Determine the (x, y) coordinate at the center of the cell enclosing the given text.  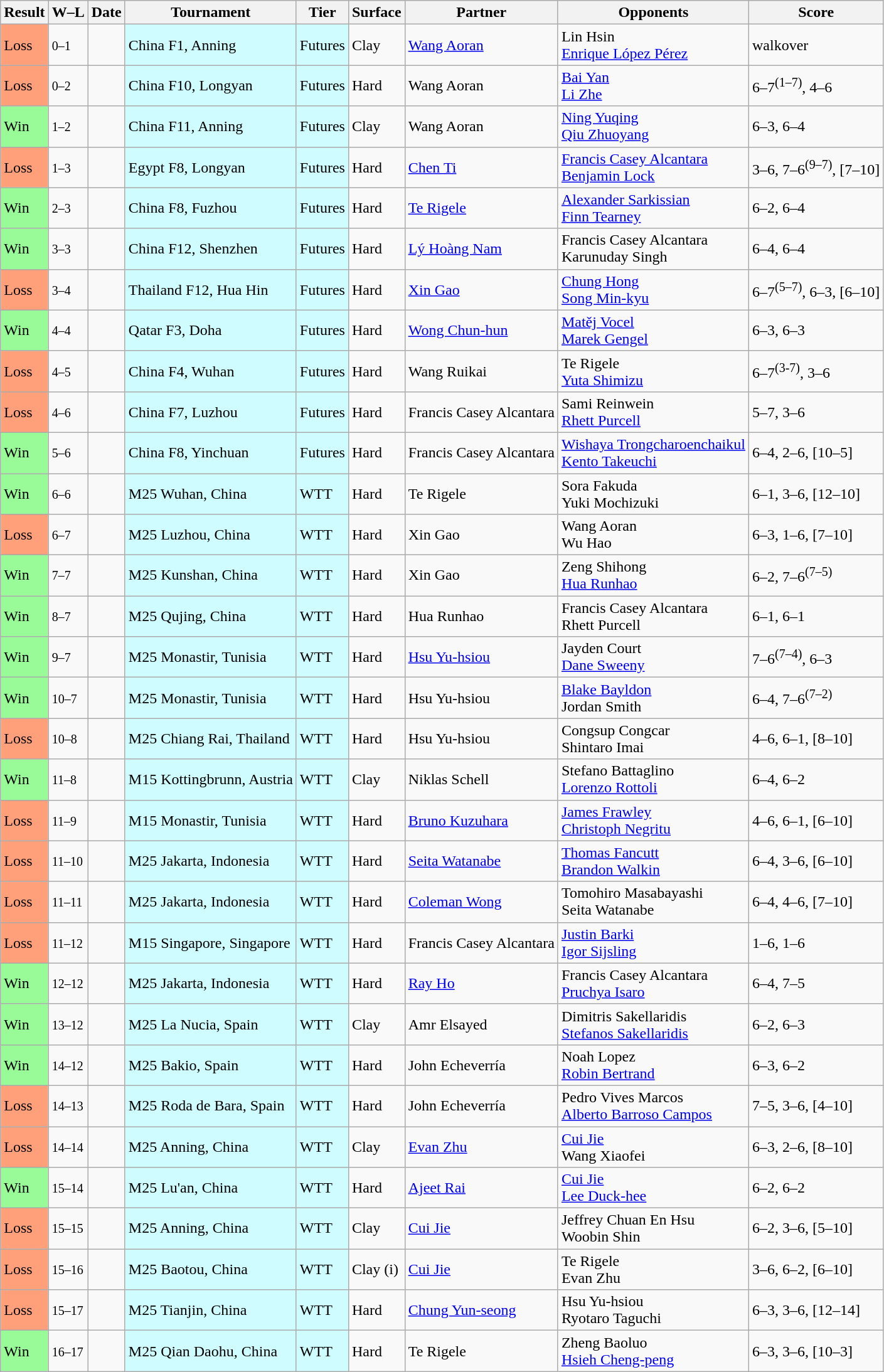
M25 Luzhou, China (211, 534)
5–7, 3–6 (816, 412)
Chung Hong Song Min-kyu (653, 290)
M25 Roda de Bara, Spain (211, 1105)
9–7 (68, 657)
Te Rigele Evan Zhu (653, 1270)
M25 La Nucia, Spain (211, 1024)
Score (816, 13)
15–16 (68, 1270)
Thomas Fancutt Brandon Walkin (653, 861)
China F7, Luzhou (211, 412)
M15 Monastir, Tunisia (211, 821)
Tier (322, 13)
15–15 (68, 1228)
Ajeet Rai (481, 1188)
6–4, 3–6, [6–10] (816, 861)
Clay (i) (376, 1270)
China F8, Fuzhou (211, 208)
13–12 (68, 1024)
Sami Reinwein Rhett Purcell (653, 412)
4–6 (68, 412)
Amr Elsayed (481, 1024)
7–5, 3–6, [4–10] (816, 1105)
14–13 (68, 1105)
Evan Zhu (481, 1147)
Wishaya Trongcharoenchaikul Kento Takeuchi (653, 453)
Seita Watanabe (481, 861)
3–3 (68, 248)
Jeffrey Chuan En Hsu Woobin Shin (653, 1228)
Stefano Battaglino Lorenzo Rottoli (653, 779)
0–2 (68, 85)
Date (107, 13)
Francis Casey Alcantara Pruchya Isaro (653, 984)
11–11 (68, 902)
Francis Casey Alcantara Rhett Purcell (653, 616)
7–7 (68, 576)
James Frawley Christoph Negritu (653, 821)
4–6, 6–1, [6–10] (816, 821)
Lin Hsin Enrique López Pérez (653, 45)
16–17 (68, 1351)
6–6 (68, 493)
12–12 (68, 984)
6–2, 6–3 (816, 1024)
Tomohiro Masabayashi Seita Watanabe (653, 902)
6–7(5–7), 6–3, [6–10] (816, 290)
Partner (481, 13)
M25 Qian Daohu, China (211, 1351)
M15 Singapore, Singapore (211, 942)
M25 Lu'an, China (211, 1188)
6–3, 6–2 (816, 1065)
Jayden Court Dane Sweeny (653, 657)
Surface (376, 13)
8–7 (68, 616)
6–4, 6–2 (816, 779)
Ray Ho (481, 984)
10–7 (68, 698)
Thailand F12, Hua Hin (211, 290)
Sora Fakuda Yuki Mochizuki (653, 493)
14–12 (68, 1065)
0–1 (68, 45)
11–10 (68, 861)
4–6, 6–1, [8–10] (816, 739)
Te Rigele Yuta Shimizu (653, 371)
M25 Chiang Rai, Thailand (211, 739)
Francis Casey Alcantara Benjamin Lock (653, 167)
Bruno Kuzuhara (481, 821)
6–3, 1–6, [7–10] (816, 534)
7–6(7–4), 6–3 (816, 657)
China F11, Anning (211, 127)
6–3, 3–6, [10–3] (816, 1351)
Justin Barki Igor Sijsling (653, 942)
Egypt F8, Longyan (211, 167)
China F8, Yinchuan (211, 453)
M25 Qujing, China (211, 616)
Ning Yuqing Qiu Zhuoyang (653, 127)
Alexander Sarkissian Finn Tearney (653, 208)
6–3, 6–4 (816, 127)
6–4, 7–5 (816, 984)
3–6, 6–2, [6–10] (816, 1270)
Chen Ti (481, 167)
10–8 (68, 739)
6–4, 4–6, [7–10] (816, 902)
China F1, Anning (211, 45)
Francis Casey Alcantara Karunuday Singh (653, 248)
6–2, 7–6(7–5) (816, 576)
M25 Bakio, Spain (211, 1065)
China F10, Longyan (211, 85)
2–3 (68, 208)
6–3, 3–6, [12–14] (816, 1310)
3–6, 7–6(9–7), [7–10] (816, 167)
11–8 (68, 779)
15–14 (68, 1188)
Tournament (211, 13)
6–3, 2–6, [8–10] (816, 1147)
15–17 (68, 1310)
5–6 (68, 453)
4–5 (68, 371)
walkover (816, 45)
M25 Tianjin, China (211, 1310)
6–4, 2–6, [10–5] (816, 453)
Matěj Vocel Marek Gengel (653, 330)
Zeng Shihong Hua Runhao (653, 576)
W–L (68, 13)
1–2 (68, 127)
6–2, 6–2 (816, 1188)
6–3, 6–3 (816, 330)
Coleman Wong (481, 902)
Lý Hoàng Nam (481, 248)
6–7(3-7), 3–6 (816, 371)
Hsu Yu-hsiou Ryotaro Taguchi (653, 1310)
11–9 (68, 821)
Noah Lopez Robin Bertrand (653, 1065)
M15 Kottingbrunn, Austria (211, 779)
6–7(1–7), 4–6 (816, 85)
Chung Yun-seong (481, 1310)
14–14 (68, 1147)
Result (24, 13)
4–4 (68, 330)
Dimitris Sakellaridis Stefanos Sakellaridis (653, 1024)
11–12 (68, 942)
6–1, 3–6, [12–10] (816, 493)
1–6, 1–6 (816, 942)
1–3 (68, 167)
Wong Chun-hun (481, 330)
M25 Baotou, China (211, 1270)
6–4, 6–4 (816, 248)
Opponents (653, 13)
China F4, Wuhan (211, 371)
Pedro Vives Marcos Alberto Barroso Campos (653, 1105)
Qatar F3, Doha (211, 330)
Cui Jie Wang Xiaofei (653, 1147)
M25 Kunshan, China (211, 576)
Cui Jie Lee Duck-hee (653, 1188)
Wang Ruikai (481, 371)
6–2, 6–4 (816, 208)
China F12, Shenzhen (211, 248)
M25 Wuhan, China (211, 493)
Wang Aoran Wu Hao (653, 534)
6–2, 3–6, [5–10] (816, 1228)
Bai Yan Li Zhe (653, 85)
6–1, 6–1 (816, 616)
Zheng Baoluo Hsieh Cheng-peng (653, 1351)
Niklas Schell (481, 779)
3–4 (68, 290)
6–7 (68, 534)
Congsup Congcar Shintaro Imai (653, 739)
6–4, 7–6(7–2) (816, 698)
Blake Bayldon Jordan Smith (653, 698)
Hua Runhao (481, 616)
